Capture the cell that displays the provided text and extract its [X, Y] central coordinate. 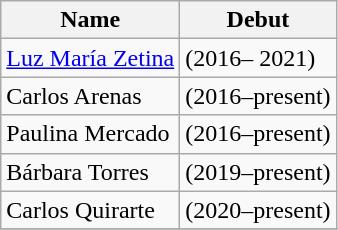
Carlos Arenas [90, 96]
Bárbara Torres [90, 172]
Paulina Mercado [90, 134]
Carlos Quirarte [90, 210]
Luz María Zetina [90, 58]
Name [90, 20]
Debut [258, 20]
(2020–present) [258, 210]
(2016– 2021) [258, 58]
(2019–present) [258, 172]
